For the text-containing cell, return its midpoint in [x, y] coordinate format. 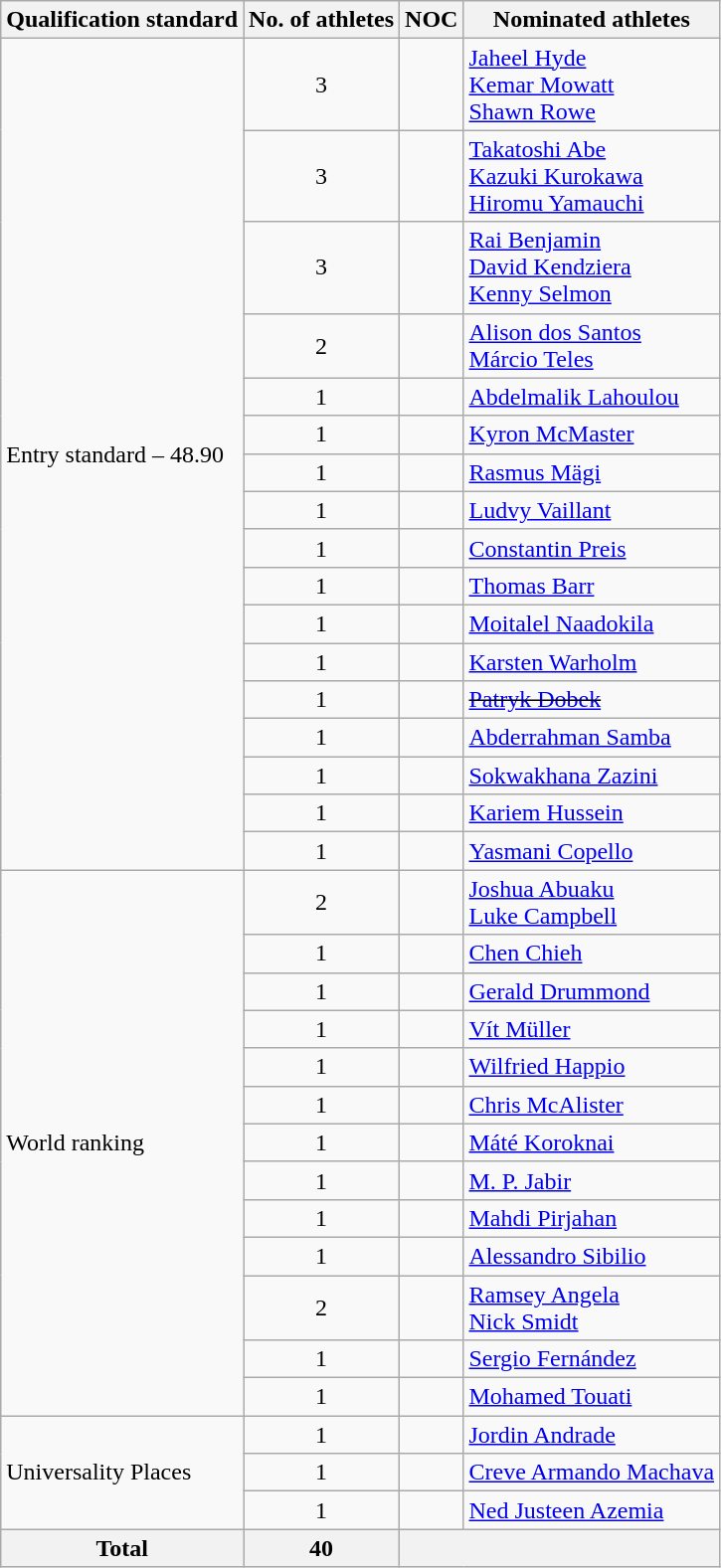
Mahdi Pirjahan [592, 1218]
Alison dos SantosMárcio Teles [592, 346]
Alessandro Sibilio [592, 1256]
Yasmani Copello [592, 851]
40 [322, 1548]
Takatoshi AbeKazuki KurokawaHiromu Yamauchi [592, 176]
Vít Müller [592, 1029]
Karsten Warholm [592, 661]
Ned Justeen Azemia [592, 1510]
Kyron McMaster [592, 435]
No. of athletes [322, 20]
Ramsey AngelaNick Smidt [592, 1307]
Abderrahman Samba [592, 738]
Abdelmalik Lahoulou [592, 397]
Nominated athletes [592, 20]
Moitalel Naadokila [592, 623]
World ranking [122, 1143]
Total [122, 1548]
Jordin Andrade [592, 1435]
M. P. Jabir [592, 1180]
Thomas Barr [592, 586]
Sergio Fernández [592, 1359]
Universality Places [122, 1473]
Ludvy Vaillant [592, 510]
Entry standard – 48.90 [122, 454]
Qualification standard [122, 20]
Máté Koroknai [592, 1142]
Constantin Preis [592, 548]
Patryk Dobek [592, 700]
Kariem Hussein [592, 813]
Mohamed Touati [592, 1397]
Gerald Drummond [592, 991]
Wilfried Happio [592, 1067]
Rasmus Mägi [592, 472]
Rai BenjaminDavid KendzieraKenny Selmon [592, 267]
Sokwakhana Zazini [592, 776]
Chris McAlister [592, 1105]
Chen Chieh [592, 954]
Jaheel HydeKemar MowattShawn Rowe [592, 85]
Joshua AbuakuLuke Campbell [592, 903]
NOC [432, 20]
Creve Armando Machava [592, 1473]
